Identify which cell holds the provided text, then report its [X, Y] central coordinate. 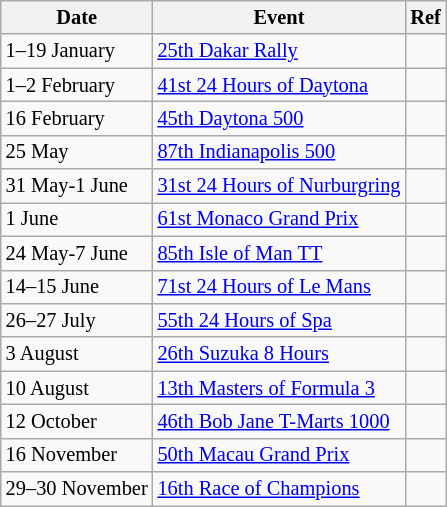
55th 24 Hours of Spa [280, 320]
14–15 June [77, 287]
71st 24 Hours of Le Mans [280, 287]
26–27 July [77, 320]
16 November [77, 455]
13th Masters of Formula 3 [280, 388]
16 February [77, 118]
45th Daytona 500 [280, 118]
26th Suzuka 8 Hours [280, 354]
24 May-7 June [77, 253]
10 August [77, 388]
85th Isle of Man TT [280, 253]
25th Dakar Rally [280, 51]
1–19 January [77, 51]
Ref [425, 17]
12 October [77, 421]
1–2 February [77, 85]
3 August [77, 354]
16th Race of Champions [280, 489]
1 June [77, 219]
41st 24 Hours of Daytona [280, 85]
31 May-1 June [77, 186]
31st 24 Hours of Nurburgring [280, 186]
Event [280, 17]
Date [77, 17]
50th Macau Grand Prix [280, 455]
61st Monaco Grand Prix [280, 219]
29–30 November [77, 489]
87th Indianapolis 500 [280, 152]
25 May [77, 152]
46th Bob Jane T-Marts 1000 [280, 421]
